Extract the (X, Y) coordinate from the center of the cell holding the provided text.  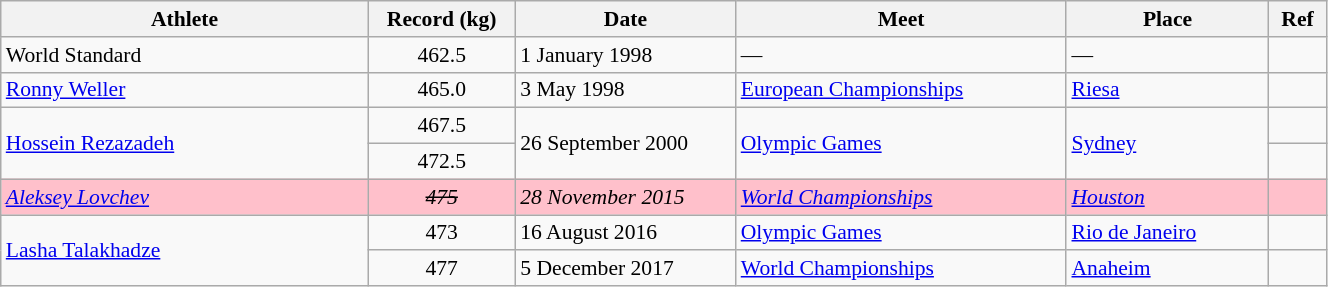
Hossein Rezazadeh (184, 144)
Rio de Janeiro (1167, 233)
World Standard (184, 55)
Houston (1167, 197)
16 August 2016 (625, 233)
Sydney (1167, 144)
3 May 1998 (625, 90)
5 December 2017 (625, 269)
Athlete (184, 19)
Record (kg) (442, 19)
Ref (1298, 19)
European Championships (902, 90)
Lasha Talakhadze (184, 250)
Place (1167, 19)
475 (442, 197)
Meet (902, 19)
467.5 (442, 126)
Aleksey Lovchev (184, 197)
465.0 (442, 90)
477 (442, 269)
Riesa (1167, 90)
473 (442, 233)
472.5 (442, 162)
Anaheim (1167, 269)
28 November 2015 (625, 197)
26 September 2000 (625, 144)
462.5 (442, 55)
Ronny Weller (184, 90)
1 January 1998 (625, 55)
Date (625, 19)
